Capture the cell that displays the provided text and extract its [X, Y] central coordinate. 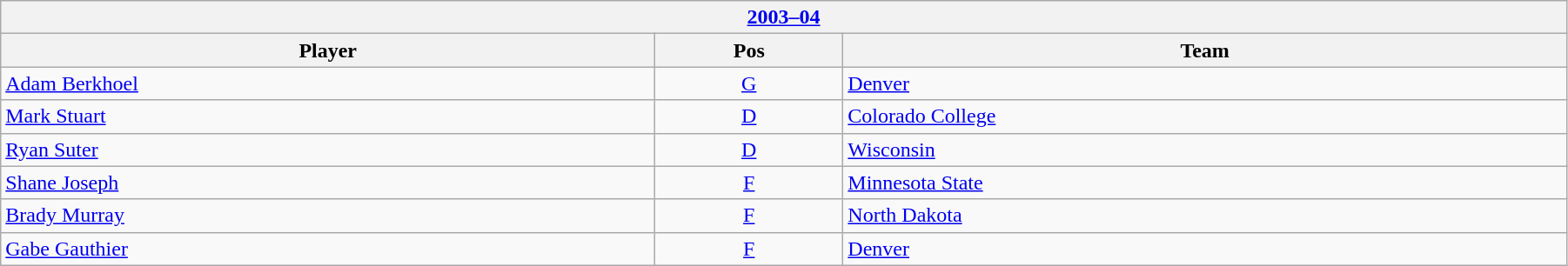
2003–04 [784, 17]
Brady Murray [328, 216]
North Dakota [1205, 216]
Player [328, 50]
G [749, 83]
Team [1205, 50]
Pos [749, 50]
Colorado College [1205, 116]
Ryan Suter [328, 150]
Minnesota State [1205, 183]
Gabe Gauthier [328, 249]
Adam Berkhoel [328, 83]
Wisconsin [1205, 150]
Shane Joseph [328, 183]
Mark Stuart [328, 116]
